Output the [X, Y] coordinate of the center of the cell containing the given text.  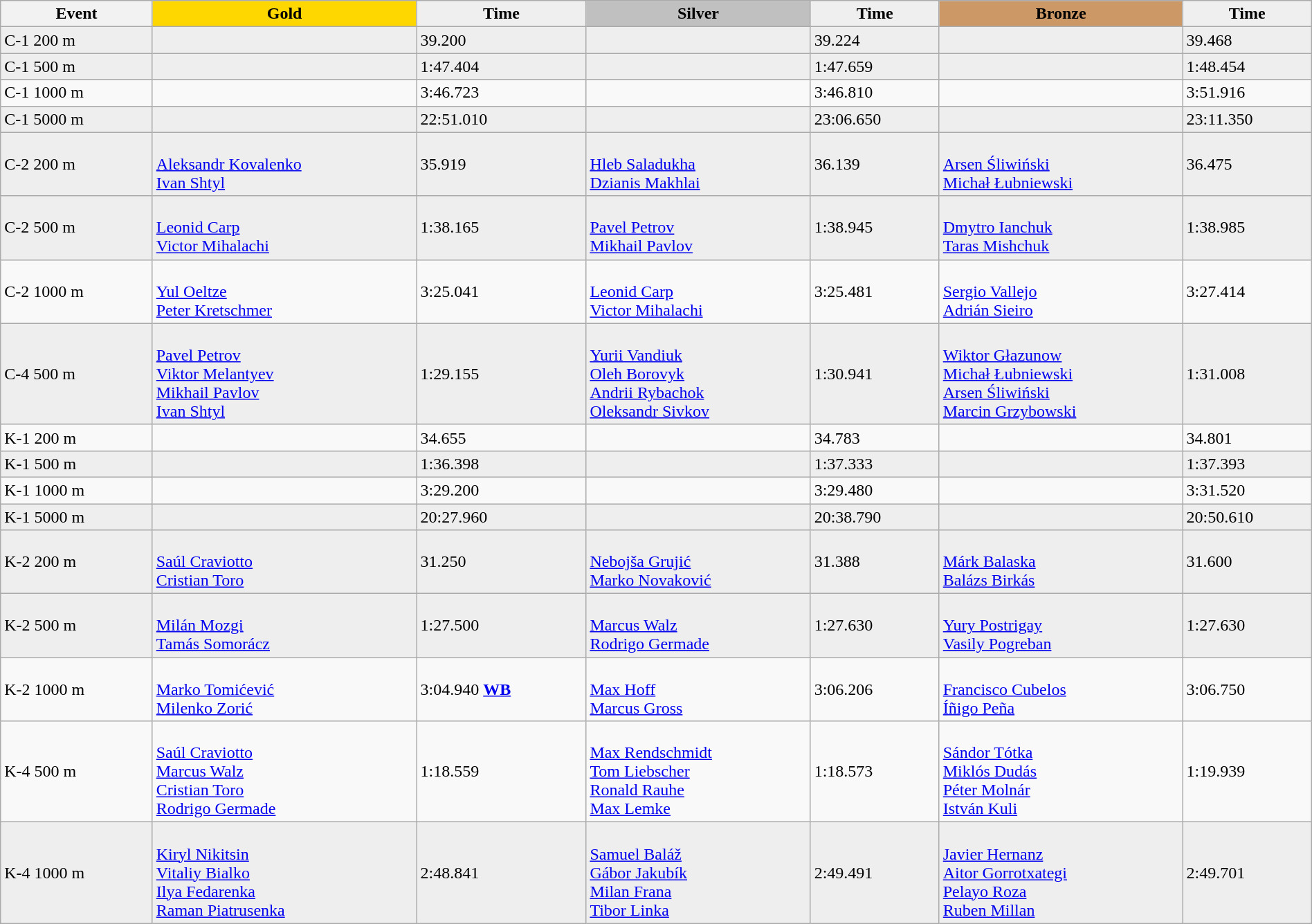
1:18.573 [875, 772]
Max HoffMarcus Gross [698, 689]
Francisco CubelosÍñigo Peña [1061, 689]
Saúl CraviottoMarcus WalzCristian ToroRodrigo Germade [284, 772]
20:50.610 [1247, 517]
C-1 200 m [76, 40]
Silver [698, 14]
1:37.333 [875, 464]
3:46.810 [875, 93]
39.468 [1247, 40]
Nebojša GrujićMarko Novaković [698, 562]
1:18.559 [501, 772]
2:49.701 [1247, 873]
Hleb SaladukhaDzianis Makhlai [698, 164]
3:29.480 [875, 490]
3:27.414 [1247, 291]
3:25.481 [875, 291]
34.783 [875, 437]
3:04.940 WB [501, 689]
Arsen ŚliwińskiMichał Łubniewski [1061, 164]
1:48.454 [1247, 66]
Saúl CraviottoCristian Toro [284, 562]
1:37.393 [1247, 464]
C-2 500 m [76, 228]
3:06.206 [875, 689]
Bronze [1061, 14]
Dmytro IanchukTaras Mishchuk [1061, 228]
39.224 [875, 40]
C-1 500 m [76, 66]
1:19.939 [1247, 772]
20:27.960 [501, 517]
Javier HernanzAitor GorrotxategiPelayo RozaRuben Millan [1061, 873]
35.919 [501, 164]
1:29.155 [501, 374]
1:38.945 [875, 228]
20:38.790 [875, 517]
31.388 [875, 562]
39.200 [501, 40]
Sergio VallejoAdrián Sieiro [1061, 291]
1:47.404 [501, 66]
Max RendschmidtTom LiebscherRonald RauheMax Lemke [698, 772]
C-1 5000 m [76, 119]
1:38.985 [1247, 228]
K-1 200 m [76, 437]
Yury PostrigayVasily Pogreban [1061, 626]
1:47.659 [875, 66]
K-1 5000 m [76, 517]
2:48.841 [501, 873]
Yul OeltzePeter Kretschmer [284, 291]
Sándor TótkaMiklós DudásPéter MolnárIstván Kuli [1061, 772]
Yurii VandiukOleh BorovykAndrii RybachokOleksandr Sivkov [698, 374]
3:29.200 [501, 490]
1:27.500 [501, 626]
K-2 500 m [76, 626]
Marko TomićevićMilenko Zorić [284, 689]
Kiryl NikitsinVitaliy BialkoIlya FedarenkaRaman Piatrusenka [284, 873]
K-2 1000 m [76, 689]
3:25.041 [501, 291]
2:49.491 [875, 873]
Pavel PetrovMikhail Pavlov [698, 228]
Marcus WalzRodrigo Germade [698, 626]
K-1 1000 m [76, 490]
1:31.008 [1247, 374]
34.801 [1247, 437]
C-2 1000 m [76, 291]
23:06.650 [875, 119]
Pavel PetrovViktor MelantyevMikhail PavlovIvan Shtyl [284, 374]
3:51.916 [1247, 93]
Gold [284, 14]
K-4 500 m [76, 772]
31.250 [501, 562]
1:30.941 [875, 374]
3:46.723 [501, 93]
3:31.520 [1247, 490]
1:38.165 [501, 228]
Milán MozgiTamás Somorácz [284, 626]
31.600 [1247, 562]
3:06.750 [1247, 689]
1:36.398 [501, 464]
23:11.350 [1247, 119]
K-4 1000 m [76, 873]
C-4 500 m [76, 374]
36.139 [875, 164]
Samuel BalážGábor JakubíkMilan FranaTibor Linka [698, 873]
36.475 [1247, 164]
Wiktor GłazunowMichał ŁubniewskiArsen ŚliwińskiMarcin Grzybowski [1061, 374]
C-2 200 m [76, 164]
Márk BalaskaBalázs Birkás [1061, 562]
34.655 [501, 437]
K-1 500 m [76, 464]
C-1 1000 m [76, 93]
Event [76, 14]
22:51.010 [501, 119]
K-2 200 m [76, 562]
Aleksandr KovalenkoIvan Shtyl [284, 164]
